Find where the given text appears and provide that cell's center as [x, y] coordinate. 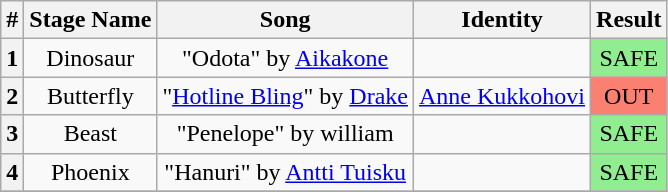
Dinosaur [90, 58]
"Hotline Bling" by Drake [286, 96]
Result [629, 20]
Song [286, 20]
"Penelope" by william [286, 134]
Beast [90, 134]
Butterfly [90, 96]
Phoenix [90, 172]
1 [12, 58]
"Odota" by Aikakone [286, 58]
Stage Name [90, 20]
3 [12, 134]
OUT [629, 96]
2 [12, 96]
# [12, 20]
Anne Kukkohovi [502, 96]
Identity [502, 20]
"Hanuri" by Antti Tuisku [286, 172]
4 [12, 172]
